For the text-containing cell, return its midpoint in [X, Y] coordinate format. 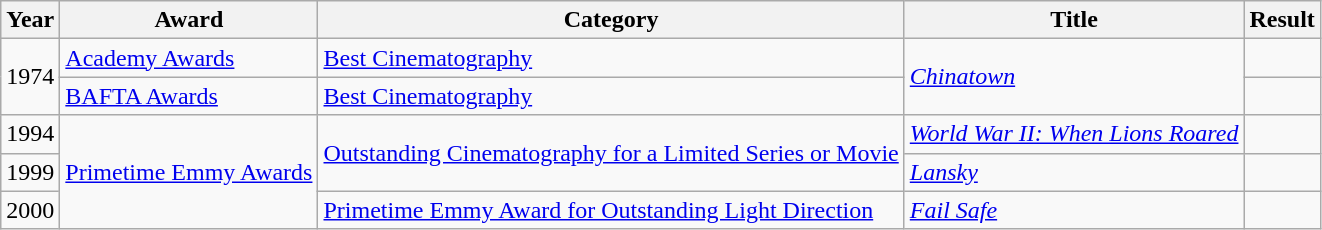
Year [30, 20]
Result [1282, 20]
Outstanding Cinematography for a Limited Series or Movie [611, 153]
Title [1074, 20]
Primetime Emmy Awards [189, 172]
Primetime Emmy Award for Outstanding Light Direction [611, 210]
Category [611, 20]
1974 [30, 77]
1999 [30, 172]
2000 [30, 210]
Chinatown [1074, 77]
1994 [30, 134]
BAFTA Awards [189, 96]
Award [189, 20]
Lansky [1074, 172]
Fail Safe [1074, 210]
World War II: When Lions Roared [1074, 134]
Academy Awards [189, 58]
